Locate the cell with the specified text and output its [x, y] center coordinate. 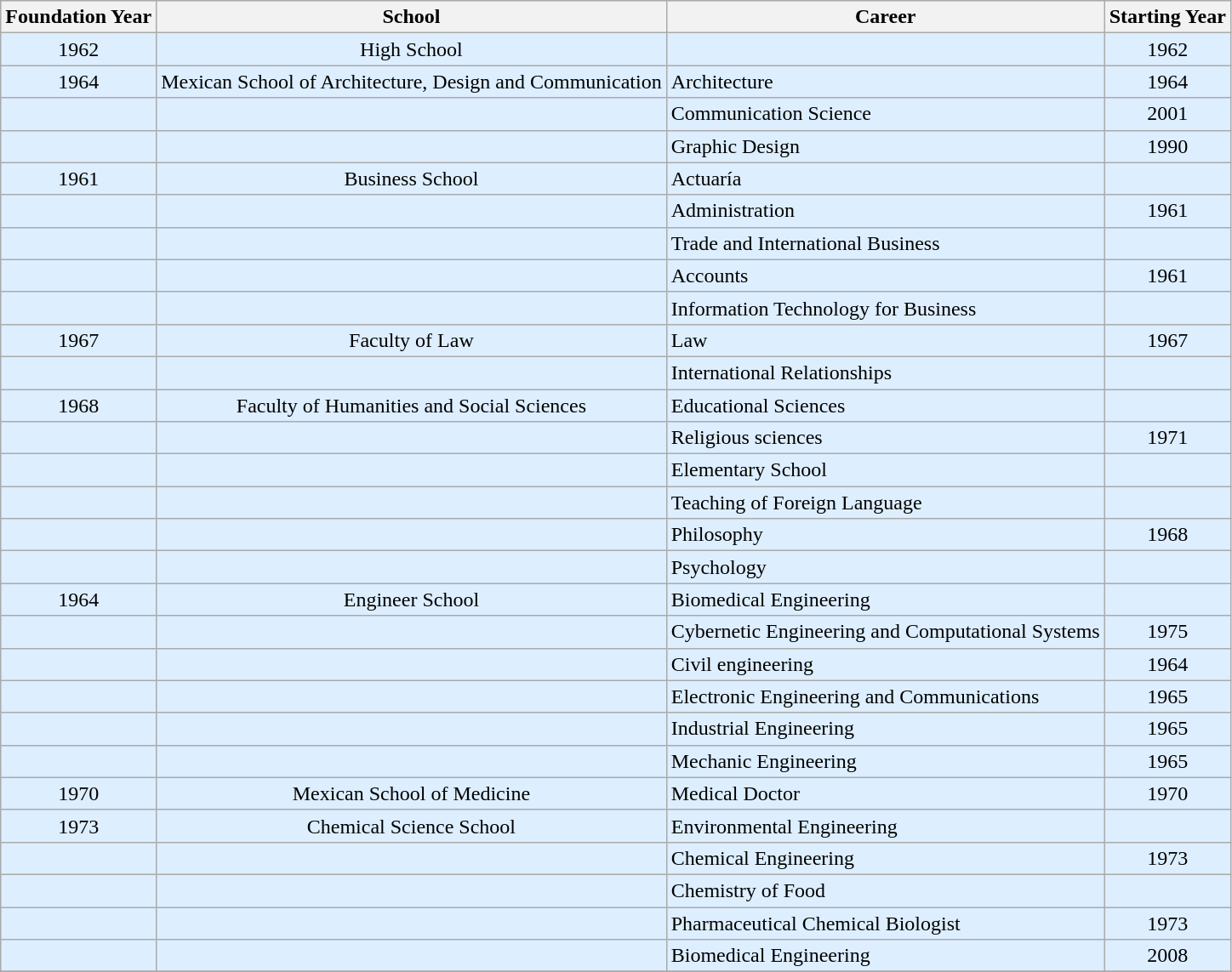
Graphic Design [885, 146]
Starting Year [1167, 17]
Educational Sciences [885, 406]
Accounts [885, 276]
Teaching of Foreign Language [885, 503]
School [412, 17]
Foundation Year [78, 17]
Pharmaceutical Chemical Biologist [885, 923]
2001 [1167, 114]
1975 [1167, 632]
Electronic Engineering and Communications [885, 696]
Cybernetic Engineering and Computational Systems [885, 632]
Law [885, 340]
High School [412, 49]
Architecture [885, 82]
1971 [1167, 438]
Medical Doctor [885, 793]
Psychology [885, 567]
Mexican School of Architecture, Design and Communication [412, 82]
Religious sciences [885, 438]
Civil engineering [885, 664]
Chemical Science School [412, 826]
Information Technology for Business [885, 308]
Mexican School of Medicine [412, 793]
Engineer School [412, 600]
Environmental Engineering [885, 826]
Faculty of Law [412, 340]
Business School [412, 179]
Industrial Engineering [885, 729]
Elementary School [885, 470]
Philosophy [885, 535]
Faculty of Humanities and Social Sciences [412, 406]
1990 [1167, 146]
Career [885, 17]
International Relationships [885, 372]
2008 [1167, 956]
Mechanic Engineering [885, 761]
Trade and International Business [885, 243]
Communication Science [885, 114]
Chemistry of Food [885, 890]
Chemical Engineering [885, 858]
Actuaría [885, 179]
Administration [885, 211]
